Return the [x, y] coordinate for the center point of the cell that contains the specified text.  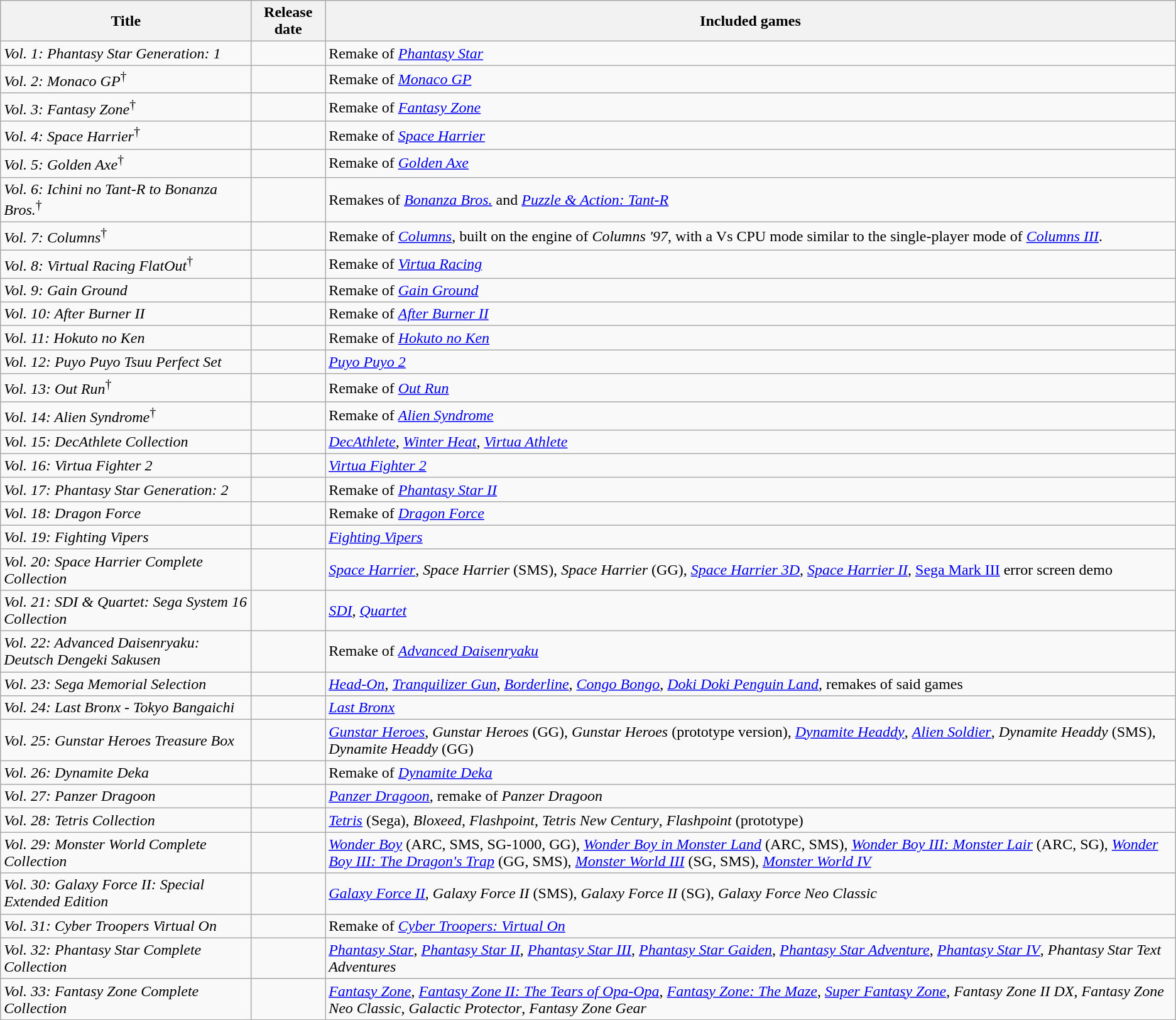
Vol. 19: Fighting Vipers [126, 537]
Vol. 10: After Burner II [126, 314]
Remake of Phantasy Star II [751, 489]
Space Harrier, Space Harrier (SMS), Space Harrier (GG), Space Harrier 3D, Space Harrier II, Sega Mark III error screen demo [751, 569]
Last Bronx [751, 708]
Remakes of Bonanza Bros. and Puzzle & Action: Tant-R [751, 200]
Vol. 2: Monaco GP† [126, 79]
Vol. 22: Advanced Daisenryaku: Deutsch Dengeki Sakusen [126, 652]
Remake of Cyber Troopers: Virtual On [751, 926]
SDI, Quartet [751, 610]
Remake of Phantasy Star [751, 53]
Vol. 23: Sega Memorial Selection [126, 684]
Tetris (Sega), Bloxeed, Flashpoint, Tetris New Century, Flashpoint (prototype) [751, 820]
Remake of Virtua Racing [751, 264]
Phantasy Star, Phantasy Star II, Phantasy Star III, Phantasy Star Gaiden, Phantasy Star Adventure, Phantasy Star IV, Phantasy Star Text Adventures [751, 958]
Vol. 16: Virtua Fighter 2 [126, 465]
Remake of Dragon Force [751, 513]
Gunstar Heroes, Gunstar Heroes (GG), Gunstar Heroes (prototype version), Dynamite Headdy, Alien Soldier, Dynamite Headdy (SMS), Dynamite Headdy (GG) [751, 740]
Vol. 26: Dynamite Deka [126, 773]
Vol. 7: Columns† [126, 236]
Vol. 3: Fantasy Zone† [126, 107]
Included games [751, 21]
Vol. 17: Phantasy Star Generation: 2 [126, 489]
Vol. 29: Monster World Complete Collection [126, 853]
Vol. 11: Hokuto no Ken [126, 338]
Remake of Out Run [751, 388]
Remake of Space Harrier [751, 136]
Vol. 32: Phantasy Star Complete Collection [126, 958]
Remake of Monaco GP [751, 79]
Vol. 24: Last Bronx - Tokyo Bangaichi [126, 708]
Vol. 5: Golden Axe† [126, 163]
Vol. 4: Space Harrier† [126, 136]
Vol. 12: Puyo Puyo Tsuu Perfect Set [126, 362]
Remake of After Burner II [751, 314]
Remake of Dynamite Deka [751, 773]
Vol. 30: Galaxy Force II: Special Extended Edition [126, 893]
Vol. 14: Alien Syndrome† [126, 416]
Release date [288, 21]
Vol. 20: Space Harrier Complete Collection [126, 569]
Remake of Golden Axe [751, 163]
Remake of Fantasy Zone [751, 107]
Fighting Vipers [751, 537]
Vol. 13: Out Run† [126, 388]
Remake of Gain Ground [751, 290]
Vol. 25: Gunstar Heroes Treasure Box [126, 740]
Vol. 33: Fantasy Zone Complete Collection [126, 999]
Remake of Columns, built on the engine of Columns '97, with a Vs CPU mode similar to the single-player mode of Columns III. [751, 236]
Remake of Advanced Daisenryaku [751, 652]
Vol. 18: Dragon Force [126, 513]
Virtua Fighter 2 [751, 465]
Head-On, Tranquilizer Gun, Borderline, Congo Bongo, Doki Doki Penguin Land, remakes of said games [751, 684]
Panzer Dragoon, remake of Panzer Dragoon [751, 796]
Title [126, 21]
Vol. 15: DecAthlete Collection [126, 442]
Vol. 9: Gain Ground [126, 290]
Vol. 8: Virtual Racing FlatOut† [126, 264]
Puyo Puyo 2 [751, 362]
Vol. 6: Ichini no Tant-R to Bonanza Bros.† [126, 200]
Vol. 1: Phantasy Star Generation: 1 [126, 53]
Vol. 28: Tetris Collection [126, 820]
Remake of Hokuto no Ken [751, 338]
DecAthlete, Winter Heat, Virtua Athlete [751, 442]
Galaxy Force II, Galaxy Force II (SMS), Galaxy Force II (SG), Galaxy Force Neo Classic [751, 893]
Remake of Alien Syndrome [751, 416]
Vol. 21: SDI & Quartet: Sega System 16 Collection [126, 610]
Vol. 27: Panzer Dragoon [126, 796]
Vol. 31: Cyber Troopers Virtual On [126, 926]
